Capture the cell that displays the provided text and extract its (x, y) central coordinate. 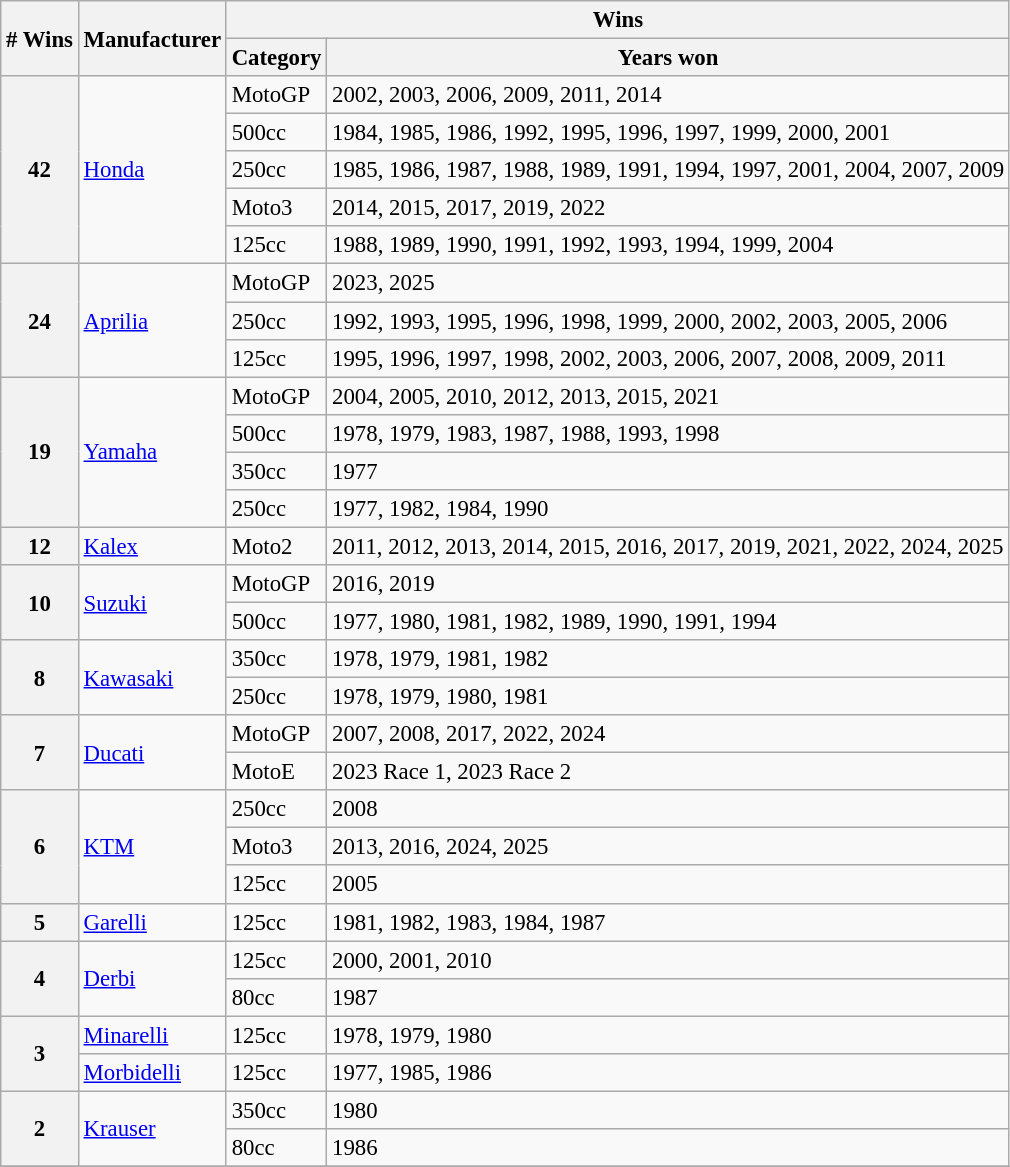
KTM (152, 846)
1977, 1982, 1984, 1990 (668, 509)
1977, 1985, 1986 (668, 1073)
1995, 1996, 1997, 1998, 2002, 2003, 2006, 2007, 2008, 2009, 2011 (668, 358)
1978, 1979, 1983, 1987, 1988, 1993, 1998 (668, 433)
1992, 1993, 1995, 1996, 1998, 1999, 2000, 2002, 2003, 2005, 2006 (668, 321)
1987 (668, 997)
2002, 2003, 2006, 2009, 2011, 2014 (668, 95)
Minarelli (152, 1035)
1978, 1979, 1981, 1982 (668, 659)
# Wins (40, 38)
1978, 1979, 1980 (668, 1035)
2011, 2012, 2013, 2014, 2015, 2016, 2017, 2019, 2021, 2022, 2024, 2025 (668, 546)
2023, 2025 (668, 283)
Category (276, 58)
Suzuki (152, 602)
7 (40, 752)
1981, 1982, 1983, 1984, 1987 (668, 922)
1980 (668, 1110)
1984, 1985, 1986, 1992, 1995, 1996, 1997, 1999, 2000, 2001 (668, 133)
Garelli (152, 922)
10 (40, 602)
1986 (668, 1148)
19 (40, 452)
Krauser (152, 1128)
2000, 2001, 2010 (668, 960)
2005 (668, 885)
1977 (668, 471)
42 (40, 170)
MotoE (276, 772)
1985, 1986, 1987, 1988, 1989, 1991, 1994, 1997, 2001, 2004, 2007, 2009 (668, 170)
2023 Race 1, 2023 Race 2 (668, 772)
12 (40, 546)
2007, 2008, 2017, 2022, 2024 (668, 734)
2014, 2015, 2017, 2019, 2022 (668, 208)
2004, 2005, 2010, 2012, 2013, 2015, 2021 (668, 396)
Aprilia (152, 320)
2 (40, 1128)
Derbi (152, 978)
Manufacturer (152, 38)
Years won (668, 58)
Honda (152, 170)
2016, 2019 (668, 584)
1988, 1989, 1990, 1991, 1992, 1993, 1994, 1999, 2004 (668, 245)
1978, 1979, 1980, 1981 (668, 697)
Kawasaki (152, 678)
1977, 1980, 1981, 1982, 1989, 1990, 1991, 1994 (668, 621)
Wins (618, 20)
24 (40, 320)
Kalex (152, 546)
8 (40, 678)
2013, 2016, 2024, 2025 (668, 847)
5 (40, 922)
3 (40, 1054)
6 (40, 846)
Yamaha (152, 452)
4 (40, 978)
Ducati (152, 752)
2008 (668, 809)
Morbidelli (152, 1073)
Moto2 (276, 546)
